Scan for the cell matching the given text and deliver its [x, y] coordinate at center. 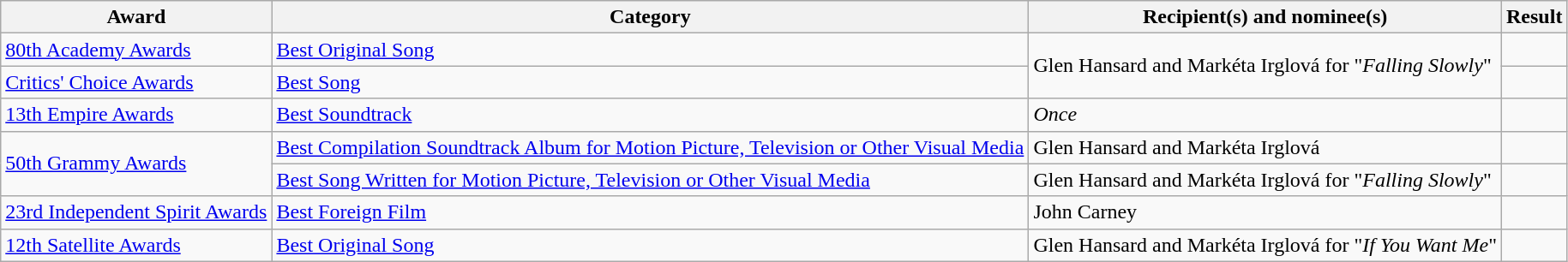
12th Satellite Awards [136, 245]
Glen Hansard and Markéta Irglová for "If You Want Me" [1265, 245]
Best Foreign Film [650, 212]
Glen Hansard and Markéta Irglová [1265, 147]
Once [1265, 115]
13th Empire Awards [136, 115]
80th Academy Awards [136, 50]
John Carney [1265, 212]
Category [650, 17]
50th Grammy Awards [136, 164]
Best Soundtrack [650, 115]
Recipient(s) and nominee(s) [1265, 17]
Best Compilation Soundtrack Album for Motion Picture, Television or Other Visual Media [650, 147]
Best Song Written for Motion Picture, Television or Other Visual Media [650, 180]
Critics' Choice Awards [136, 82]
23rd Independent Spirit Awards [136, 212]
Result [1535, 17]
Best Song [650, 82]
Award [136, 17]
